Locate the cell with the specified text and output its (x, y) center coordinate. 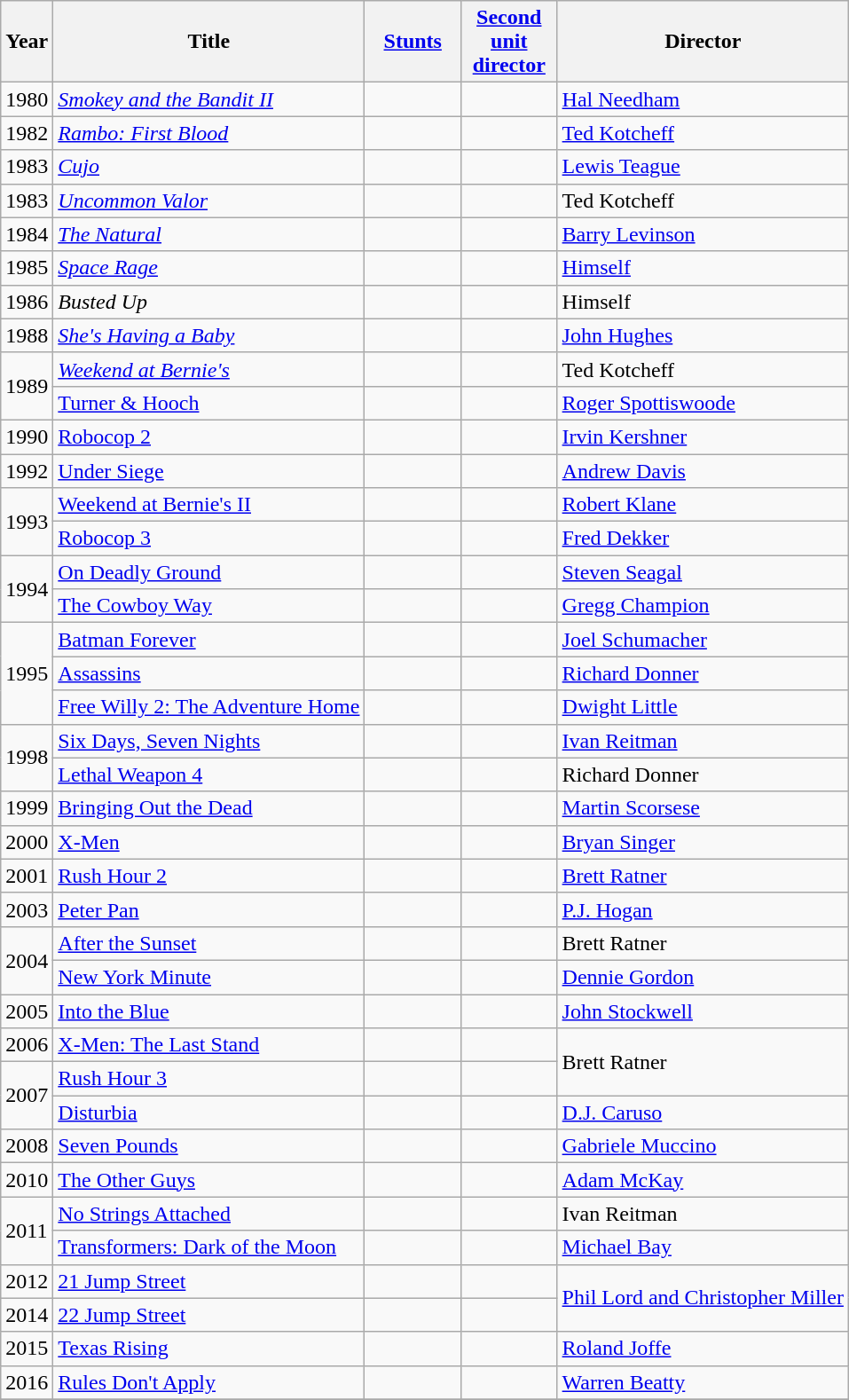
Turner & Hooch (209, 403)
Rambo: First Blood (209, 133)
Into the Blue (209, 1011)
1993 (27, 522)
The Other Guys (209, 1180)
Assassins (209, 673)
Peter Pan (209, 909)
2003 (27, 909)
New York Minute (209, 977)
Joel Schumacher (703, 640)
Transformers: Dark of the Moon (209, 1247)
P.J. Hogan (703, 909)
Bringing Out the Dead (209, 808)
Dennie Gordon (703, 977)
Bryan Singer (703, 842)
1998 (27, 758)
Six Days, Seven Nights (209, 741)
Year (27, 42)
Rush Hour 3 (209, 1079)
Gabriele Muccino (703, 1146)
1985 (27, 268)
1995 (27, 673)
Rush Hour 2 (209, 876)
Warren Beatty (703, 1382)
After the Sunset (209, 943)
2011 (27, 1231)
Robocop 3 (209, 539)
Roger Spottiswoode (703, 403)
Uncommon Valor (209, 201)
Seven Pounds (209, 1146)
1992 (27, 471)
Robocop 2 (209, 437)
2005 (27, 1011)
D.J. Caruso (703, 1113)
1999 (27, 808)
Weekend at Bernie's II (209, 505)
1989 (27, 386)
Andrew Davis (703, 471)
Space Rage (209, 268)
Free Willy 2: The Adventure Home (209, 707)
Irvin Kershner (703, 437)
Director (703, 42)
Batman Forever (209, 640)
Martin Scorsese (703, 808)
2007 (27, 1096)
2010 (27, 1180)
Roland Joffe (703, 1349)
On Deadly Ground (209, 572)
Texas Rising (209, 1349)
1988 (27, 335)
Smokey and the Bandit II (209, 99)
John Hughes (703, 335)
Lewis Teague (703, 167)
2012 (27, 1281)
John Stockwell (703, 1011)
Adam McKay (703, 1180)
Michael Bay (703, 1247)
Cujo (209, 167)
Lethal Weapon 4 (209, 775)
1984 (27, 234)
X-Men (209, 842)
Robert Klane (703, 505)
Phil Lord and Christopher Miller (703, 1298)
2016 (27, 1382)
Gregg Champion (703, 606)
2014 (27, 1315)
2004 (27, 960)
The Cowboy Way (209, 606)
1994 (27, 589)
1980 (27, 99)
X-Men: The Last Stand (209, 1045)
2015 (27, 1349)
2000 (27, 842)
Dwight Little (703, 707)
1990 (27, 437)
2008 (27, 1146)
Busted Up (209, 302)
2006 (27, 1045)
1986 (27, 302)
Stunts (413, 42)
Hal Needham (703, 99)
Title (209, 42)
22 Jump Street (209, 1315)
She's Having a Baby (209, 335)
1982 (27, 133)
Barry Levinson (703, 234)
21 Jump Street (209, 1281)
Rules Don't Apply (209, 1382)
2001 (27, 876)
Steven Seagal (703, 572)
Fred Dekker (703, 539)
Second unit director (509, 42)
Disturbia (209, 1113)
Weekend at Bernie's (209, 369)
The Natural (209, 234)
No Strings Attached (209, 1214)
Under Siege (209, 471)
